Pinpoint the cell where the given text exists, returning its (x, y) midpoint coordinate. 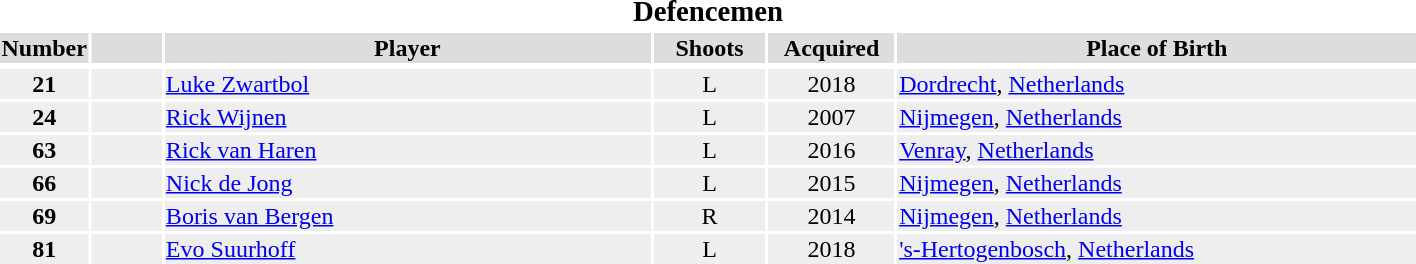
66 (44, 183)
81 (44, 249)
2016 (832, 150)
Venray, Netherlands (1157, 150)
21 (44, 84)
Number (44, 48)
Luke Zwartbol (407, 84)
69 (44, 216)
Evo Suurhoff (407, 249)
2014 (832, 216)
Boris van Bergen (407, 216)
Place of Birth (1157, 48)
's-Hertogenbosch, Netherlands (1157, 249)
2015 (832, 183)
Rick van Haren (407, 150)
Acquired (832, 48)
24 (44, 117)
Player (407, 48)
63 (44, 150)
Dordrecht, Netherlands (1157, 84)
R (709, 216)
Shoots (709, 48)
2007 (832, 117)
Rick Wijnen (407, 117)
Nick de Jong (407, 183)
